Scan for the cell matching the given text and deliver its [X, Y] coordinate at center. 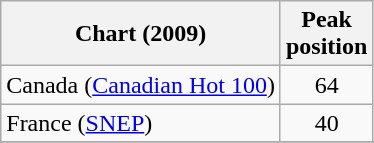
Chart (2009) [141, 34]
40 [326, 123]
Canada (Canadian Hot 100) [141, 85]
Peakposition [326, 34]
France (SNEP) [141, 123]
64 [326, 85]
